Detect which cell encompasses the target text, then output its (x, y) center coordinate. 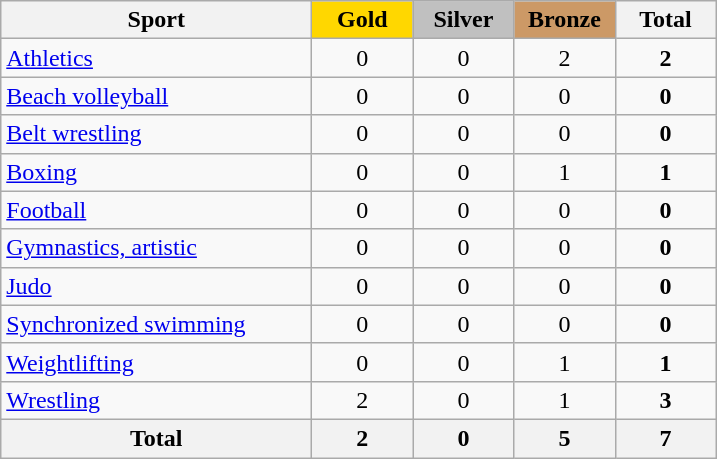
Gold (362, 20)
Weightlifting (156, 362)
Beach volleyball (156, 96)
Silver (464, 20)
Sport (156, 20)
Wrestling (156, 400)
3 (666, 400)
Athletics (156, 58)
7 (666, 438)
Boxing (156, 172)
Belt wrestling (156, 134)
Football (156, 210)
Gymnastics, artistic (156, 248)
5 (564, 438)
Judo (156, 286)
Bronze (564, 20)
Synchronized swimming (156, 324)
